Extract the [X, Y] coordinate from the center of the cell holding the provided text.  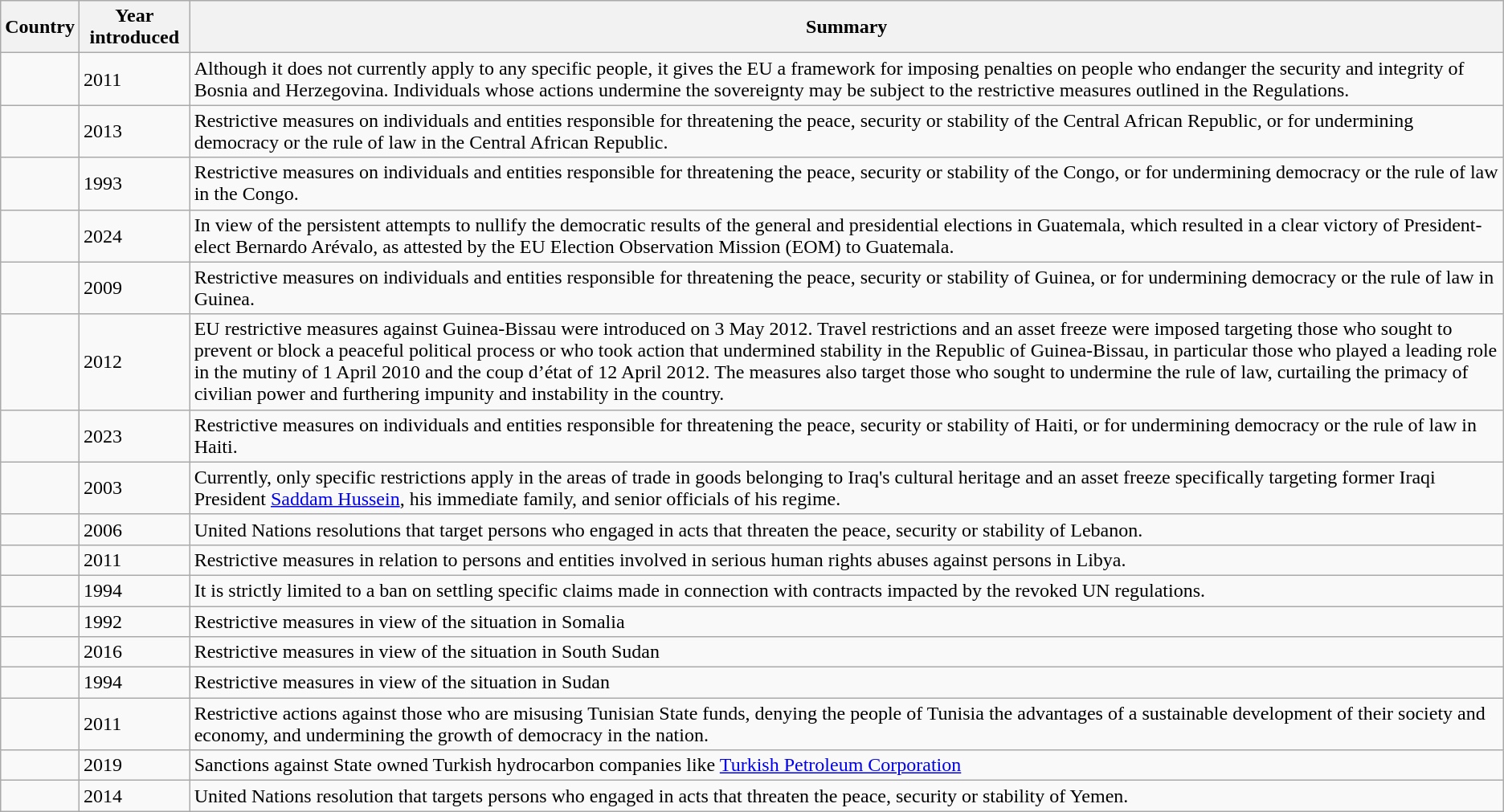
Restrictive measures in relation to persons and entities involved in serious human rights abuses against persons in Libya. [847, 560]
2014 [134, 796]
Sanctions against State owned Turkish hydrocarbon companies like Turkish Petroleum Corporation [847, 765]
2012 [134, 361]
2013 [134, 132]
2024 [134, 236]
Country [40, 27]
1992 [134, 621]
1993 [134, 183]
Summary [847, 27]
2019 [134, 765]
Restrictive measures in view of the situation in Sudan [847, 683]
2003 [134, 488]
2016 [134, 652]
United Nations resolutions that target persons who engaged in acts that threaten the peace, security or stability of Lebanon. [847, 529]
It is strictly limited to a ban on settling specific claims made in connection with contracts impacted by the revoked UN regulations. [847, 590]
Restrictive measures in view of the situation in South Sudan [847, 652]
United Nations resolution that targets persons who engaged in acts that threaten the peace, security or stability of Yemen. [847, 796]
2006 [134, 529]
2009 [134, 288]
Restrictive measures in view of the situation in Somalia [847, 621]
Year introduced [134, 27]
2023 [134, 435]
